Pinpoint the cell where the given text exists, returning its (x, y) midpoint coordinate. 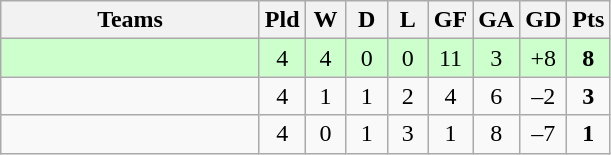
–2 (544, 96)
D (366, 20)
2 (408, 96)
GA (496, 20)
–7 (544, 134)
Pts (588, 20)
GD (544, 20)
Pld (282, 20)
L (408, 20)
6 (496, 96)
+8 (544, 58)
GF (450, 20)
11 (450, 58)
Teams (130, 20)
W (326, 20)
